Provide the [X, Y] coordinate of the cell's center where the given text is located.  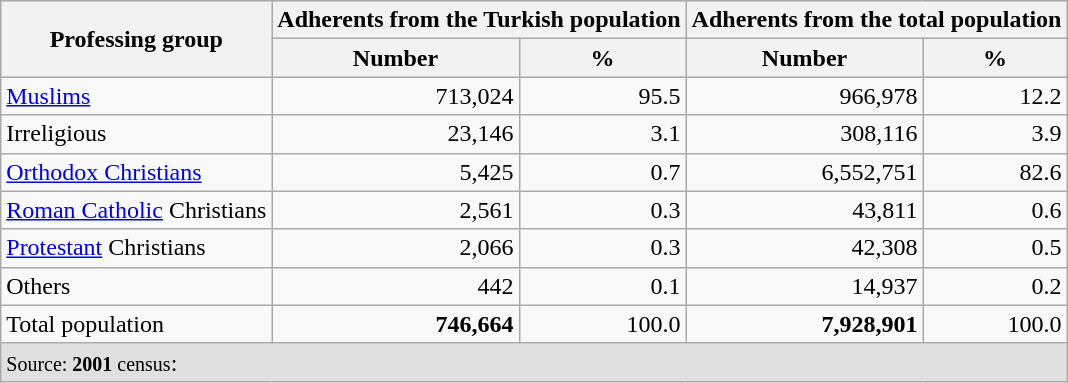
6,552,751 [804, 172]
Irreligious [136, 134]
23,146 [396, 134]
2,561 [396, 210]
7,928,901 [804, 324]
5,425 [396, 172]
43,811 [804, 210]
82.6 [995, 172]
Roman Catholic Christians [136, 210]
0.1 [602, 286]
12.2 [995, 96]
3.9 [995, 134]
2,066 [396, 248]
95.5 [602, 96]
442 [396, 286]
0.6 [995, 210]
Protestant Christians [136, 248]
3.1 [602, 134]
Adherents from the Turkish population [479, 20]
Others [136, 286]
746,664 [396, 324]
Total population [136, 324]
966,978 [804, 96]
308,116 [804, 134]
14,937 [804, 286]
Muslims [136, 96]
0.2 [995, 286]
42,308 [804, 248]
Source: 2001 census: [534, 362]
0.7 [602, 172]
Adherents from the total population [876, 20]
Professing group [136, 39]
0.5 [995, 248]
Orthodox Christians [136, 172]
713,024 [396, 96]
